Locate the cell with the specified text and output its [x, y] center coordinate. 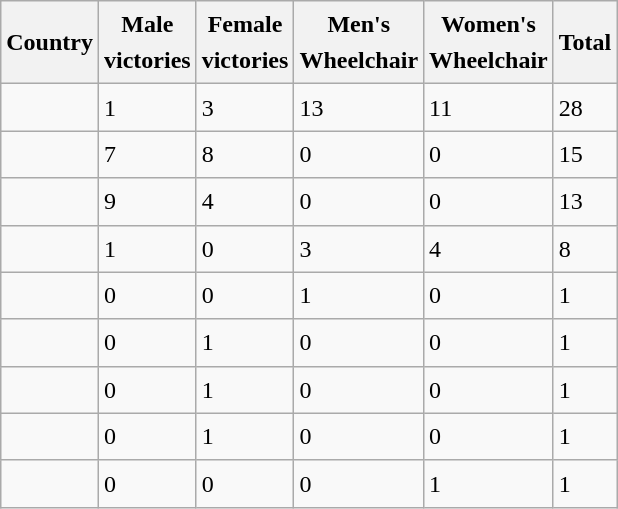
Men'sWheelchair [359, 42]
Women's Wheelchair [489, 42]
Femalevictories [245, 42]
Total [585, 42]
Malevictories [147, 42]
7 [147, 154]
28 [585, 108]
9 [147, 202]
15 [585, 154]
Country [50, 42]
11 [489, 108]
